Detect which cell encompasses the target text, then output its (X, Y) center coordinate. 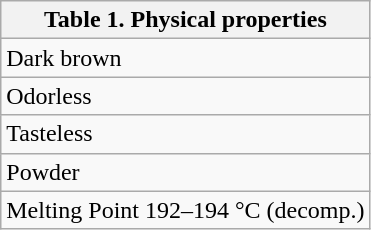
Powder (186, 172)
Dark brown (186, 58)
Melting Point 192–194 °C (decomp.) (186, 210)
Odorless (186, 96)
Tasteless (186, 134)
Table 1. Physical properties (186, 20)
